From the cell containing the given text, extract its center point as (x, y) coordinate. 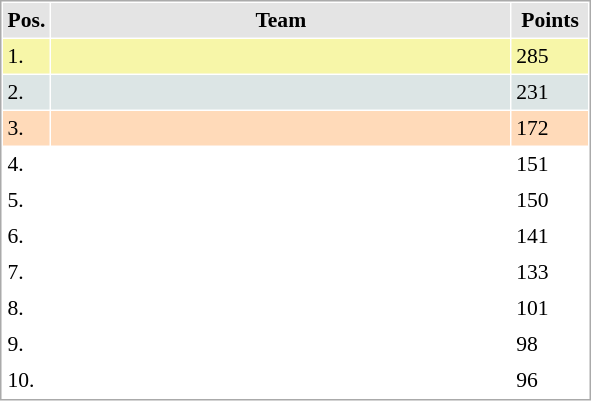
5. (26, 200)
285 (550, 56)
7. (26, 272)
172 (550, 128)
10. (26, 380)
Pos. (26, 20)
6. (26, 236)
141 (550, 236)
3. (26, 128)
9. (26, 344)
1. (26, 56)
101 (550, 308)
98 (550, 344)
150 (550, 200)
2. (26, 92)
Points (550, 20)
231 (550, 92)
Team (280, 20)
151 (550, 164)
4. (26, 164)
133 (550, 272)
96 (550, 380)
8. (26, 308)
